Find where the given text appears and provide that cell's center as [x, y] coordinate. 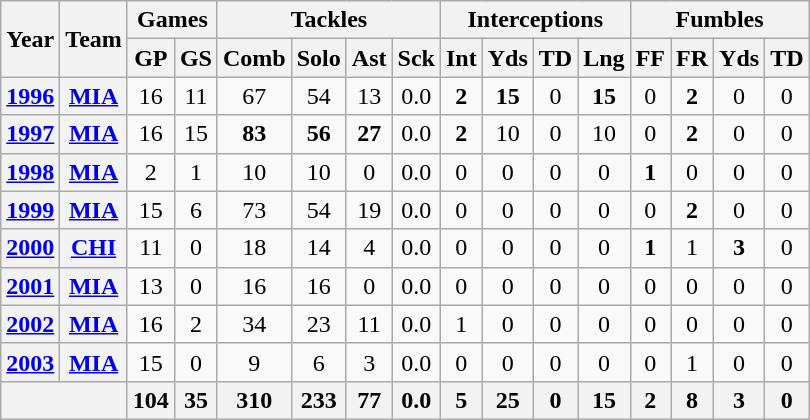
23 [318, 324]
19 [369, 210]
9 [254, 362]
77 [369, 400]
Tackles [328, 20]
2002 [30, 324]
2003 [30, 362]
1999 [30, 210]
34 [254, 324]
8 [692, 400]
2001 [30, 286]
104 [150, 400]
GP [150, 58]
Team [94, 39]
Games [172, 20]
5 [461, 400]
1997 [30, 134]
Solo [318, 58]
67 [254, 96]
2000 [30, 248]
Sck [416, 58]
1996 [30, 96]
25 [508, 400]
18 [254, 248]
CHI [94, 248]
310 [254, 400]
14 [318, 248]
Comb [254, 58]
35 [196, 400]
1998 [30, 172]
27 [369, 134]
56 [318, 134]
233 [318, 400]
FR [692, 58]
Lng [604, 58]
Interceptions [535, 20]
FF [650, 58]
Year [30, 39]
4 [369, 248]
GS [196, 58]
Ast [369, 58]
Int [461, 58]
83 [254, 134]
73 [254, 210]
Fumbles [720, 20]
